Capture the cell that displays the provided text and extract its (X, Y) central coordinate. 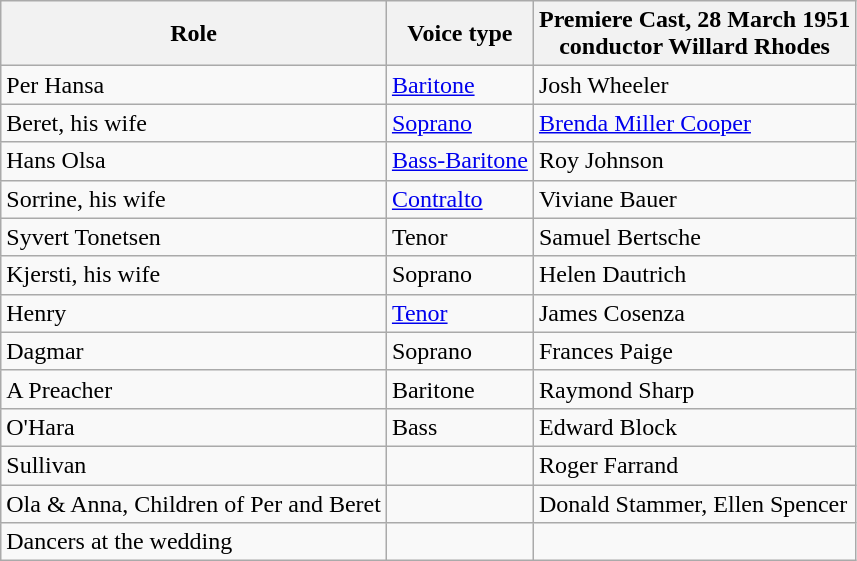
Donald Stammer, Ellen Spencer (694, 503)
Josh Wheeler (694, 85)
A Preacher (194, 389)
Brenda Miller Cooper (694, 123)
Dancers at the wedding (194, 542)
O'Hara (194, 427)
Raymond Sharp (694, 389)
Dagmar (194, 351)
Syvert Tonetsen (194, 237)
Samuel Bertsche (694, 237)
Sorrine, his wife (194, 199)
Helen Dautrich (694, 275)
Ola & Anna, Children of Per and Beret (194, 503)
Per Hansa (194, 85)
Frances Paige (694, 351)
Roger Farrand (694, 465)
Bass-Baritone (460, 161)
Beret, his wife (194, 123)
Roy Johnson (694, 161)
Voice type (460, 34)
Contralto (460, 199)
James Cosenza (694, 313)
Henry (194, 313)
Edward Block (694, 427)
Hans Olsa (194, 161)
Kjersti, his wife (194, 275)
Viviane Bauer (694, 199)
Bass (460, 427)
Sullivan (194, 465)
Role (194, 34)
Premiere Cast, 28 March 1951 conductor Willard Rhodes (694, 34)
